Determine the [X, Y] coordinate at the center of the cell enclosing the given text.  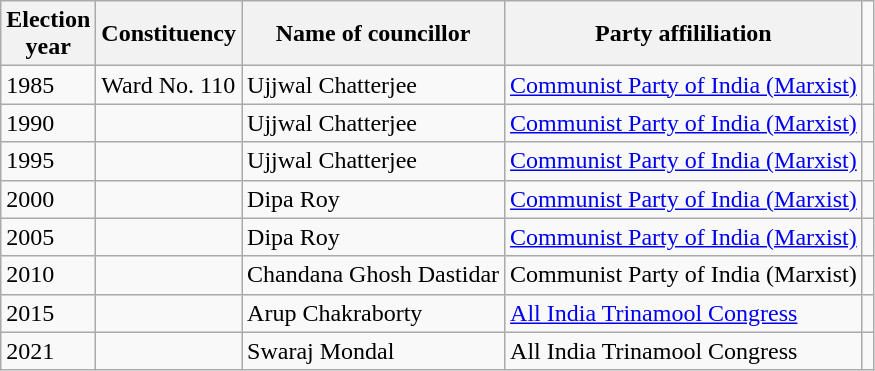
Arup Chakraborty [374, 313]
1985 [48, 85]
2021 [48, 351]
Constituency [169, 34]
Party affililiation [684, 34]
Ward No. 110 [169, 85]
Name of councillor [374, 34]
2010 [48, 275]
2005 [48, 237]
Election year [48, 34]
Swaraj Mondal [374, 351]
2000 [48, 199]
Chandana Ghosh Dastidar [374, 275]
2015 [48, 313]
1995 [48, 161]
1990 [48, 123]
